Detect which cell encompasses the target text, then output its (X, Y) center coordinate. 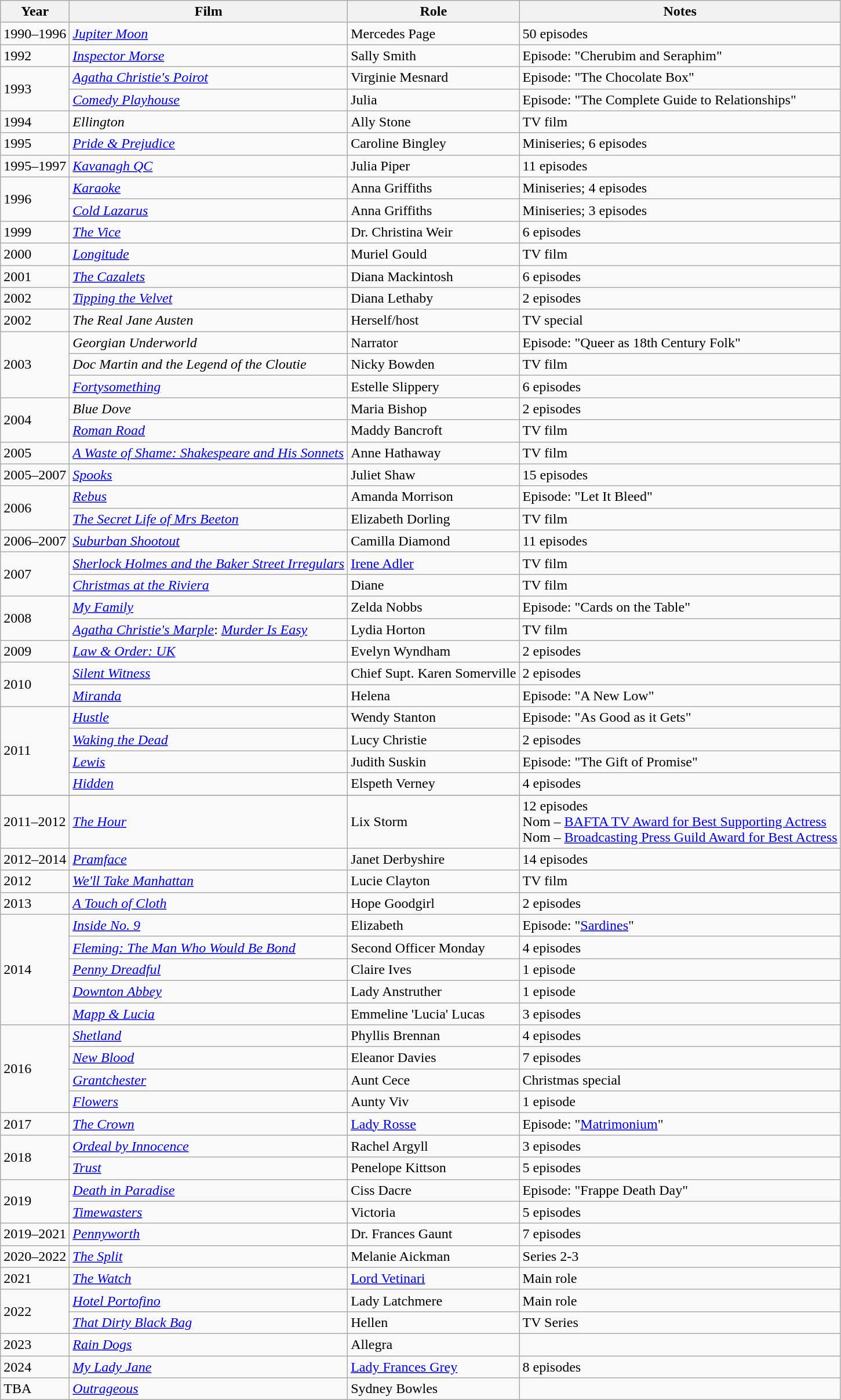
The Cazalets (209, 277)
Eleanor Davies (434, 1058)
Episode: "The Gift of Promise" (680, 762)
Notes (680, 12)
1999 (35, 232)
Maria Bishop (434, 409)
Episode: "The Chocolate Box" (680, 78)
Ordeal by Innocence (209, 1146)
We'll Take Manhattan (209, 881)
1990–1996 (35, 34)
Rain Dogs (209, 1344)
Lydia Horton (434, 629)
2011–2012 (35, 821)
Miniseries; 3 episodes (680, 210)
1995 (35, 144)
Virginie Mesnard (434, 78)
Pride & Prejudice (209, 144)
Blue Dove (209, 409)
Cold Lazarus (209, 210)
Waking the Dead (209, 740)
Roman Road (209, 431)
Lady Rosse (434, 1124)
The Crown (209, 1124)
2018 (35, 1157)
1993 (35, 89)
Lucie Clayton (434, 881)
The Watch (209, 1278)
Judith Suskin (434, 762)
Ellington (209, 122)
Episode: "A New Low" (680, 696)
Episode: "Queer as 18th Century Folk" (680, 343)
Lady Anstruther (434, 991)
Aunt Cece (434, 1080)
Rebus (209, 497)
Episode: "As Good as it Gets" (680, 718)
Juliet Shaw (434, 475)
Lady Frances Grey (434, 1366)
2012–2014 (35, 859)
Nicky Bowden (434, 365)
Christmas special (680, 1080)
2007 (35, 574)
Downton Abbey (209, 991)
Hotel Portofino (209, 1300)
New Blood (209, 1058)
Georgian Underworld (209, 343)
Fleming: The Man Who Would Be Bond (209, 947)
Melanie Aickman (434, 1256)
Year (35, 12)
Lady Latchmere (434, 1300)
2023 (35, 1344)
Suburban Shootout (209, 541)
Shetland (209, 1036)
Narrator (434, 343)
Grantchester (209, 1080)
A Waste of Shame: Shakespeare and His Sonnets (209, 453)
Lord Vetinari (434, 1278)
Caroline Bingley (434, 144)
2012 (35, 881)
Julia Piper (434, 166)
Episode: "The Complete Guide to Relationships" (680, 100)
Miranda (209, 696)
2021 (35, 1278)
Pramface (209, 859)
2022 (35, 1311)
Law & Order: UK (209, 652)
14 episodes (680, 859)
Episode: "Frappe Death Day" (680, 1190)
2005–2007 (35, 475)
Mapp & Lucia (209, 1014)
Zelda Nobbs (434, 607)
Chief Supt. Karen Somerville (434, 674)
Irene Adler (434, 563)
Ciss Dacre (434, 1190)
Silent Witness (209, 674)
2020–2022 (35, 1256)
Agatha Christie's Poirot (209, 78)
15 episodes (680, 475)
TBA (35, 1389)
The Hour (209, 821)
2006–2007 (35, 541)
Tipping the Velvet (209, 299)
Hidden (209, 784)
2006 (35, 508)
The Real Jane Austen (209, 321)
Longitude (209, 254)
Ally Stone (434, 122)
Estelle Slippery (434, 387)
Outrageous (209, 1389)
Lucy Christie (434, 740)
Maddy Bancroft (434, 431)
2000 (35, 254)
Christmas at the Riviera (209, 585)
2008 (35, 618)
Comedy Playhouse (209, 100)
Julia (434, 100)
Phyllis Brennan (434, 1036)
Diana Mackintosh (434, 277)
1995–1997 (35, 166)
1992 (35, 56)
2005 (35, 453)
Spooks (209, 475)
The Secret Life of Mrs Beeton (209, 519)
2001 (35, 277)
Flowers (209, 1102)
Hope Goodgirl (434, 903)
Trust (209, 1168)
Miniseries; 6 episodes (680, 144)
Helena (434, 696)
Elspeth Verney (434, 784)
The Split (209, 1256)
Sherlock Holmes and the Baker Street Irregulars (209, 563)
Mercedes Page (434, 34)
Film (209, 12)
My Family (209, 607)
2004 (35, 420)
Timewasters (209, 1212)
Lix Storm (434, 821)
TV special (680, 321)
8 episodes (680, 1366)
Camilla Diamond (434, 541)
Doc Martin and the Legend of the Cloutie (209, 365)
Inside No. 9 (209, 925)
Role (434, 12)
2011 (35, 751)
Agatha Christie's Marple: Murder Is Easy (209, 629)
Episode: "Cards on the Table" (680, 607)
Lewis (209, 762)
TV Series (680, 1322)
Diane (434, 585)
2017 (35, 1124)
2013 (35, 903)
Karaoke (209, 188)
Emmeline 'Lucia' Lucas (434, 1014)
Anne Hathaway (434, 453)
That Dirty Black Bag (209, 1322)
Allegra (434, 1344)
2010 (35, 685)
12 episodesNom – BAFTA TV Award for Best Supporting ActressNom – Broadcasting Press Guild Award for Best Actress (680, 821)
The Vice (209, 232)
1996 (35, 199)
Dr. Christina Weir (434, 232)
Wendy Stanton (434, 718)
2003 (35, 365)
Rachel Argyll (434, 1146)
Inspector Morse (209, 56)
Elizabeth (434, 925)
Elizabeth Dorling (434, 519)
Diana Lethaby (434, 299)
Muriel Gould (434, 254)
2016 (35, 1069)
Aunty Viv (434, 1102)
Dr. Frances Gaunt (434, 1234)
Miniseries; 4 episodes (680, 188)
50 episodes (680, 34)
Pennyworth (209, 1234)
Jupiter Moon (209, 34)
Fortysomething (209, 387)
Kavanagh QC (209, 166)
Penny Dreadful (209, 969)
Second Officer Monday (434, 947)
Penelope Kittson (434, 1168)
2014 (35, 969)
Death in Paradise (209, 1190)
Sally Smith (434, 56)
My Lady Jane (209, 1366)
1994 (35, 122)
Evelyn Wyndham (434, 652)
Series 2-3 (680, 1256)
Janet Derbyshire (434, 859)
Hustle (209, 718)
Sydney Bowles (434, 1389)
Episode: "Sardines" (680, 925)
Episode: "Cherubim and Seraphim" (680, 56)
2009 (35, 652)
Hellen (434, 1322)
2019 (35, 1201)
2019–2021 (35, 1234)
Herself/host (434, 321)
Episode: "Matrimonium" (680, 1124)
Claire Ives (434, 969)
2024 (35, 1366)
A Touch of Cloth (209, 903)
Victoria (434, 1212)
Amanda Morrison (434, 497)
Episode: "Let It Bleed" (680, 497)
